Provide the (x, y) coordinate of the cell's center where the given text is located.  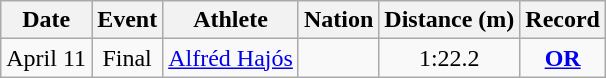
Alfréd Hajós (231, 58)
Final (128, 58)
OR (563, 58)
1:22.2 (450, 58)
Event (128, 20)
Athlete (231, 20)
April 11 (46, 58)
Nation (338, 20)
Distance (m) (450, 20)
Date (46, 20)
Record (563, 20)
